From the cell containing the given text, extract its center point as [x, y] coordinate. 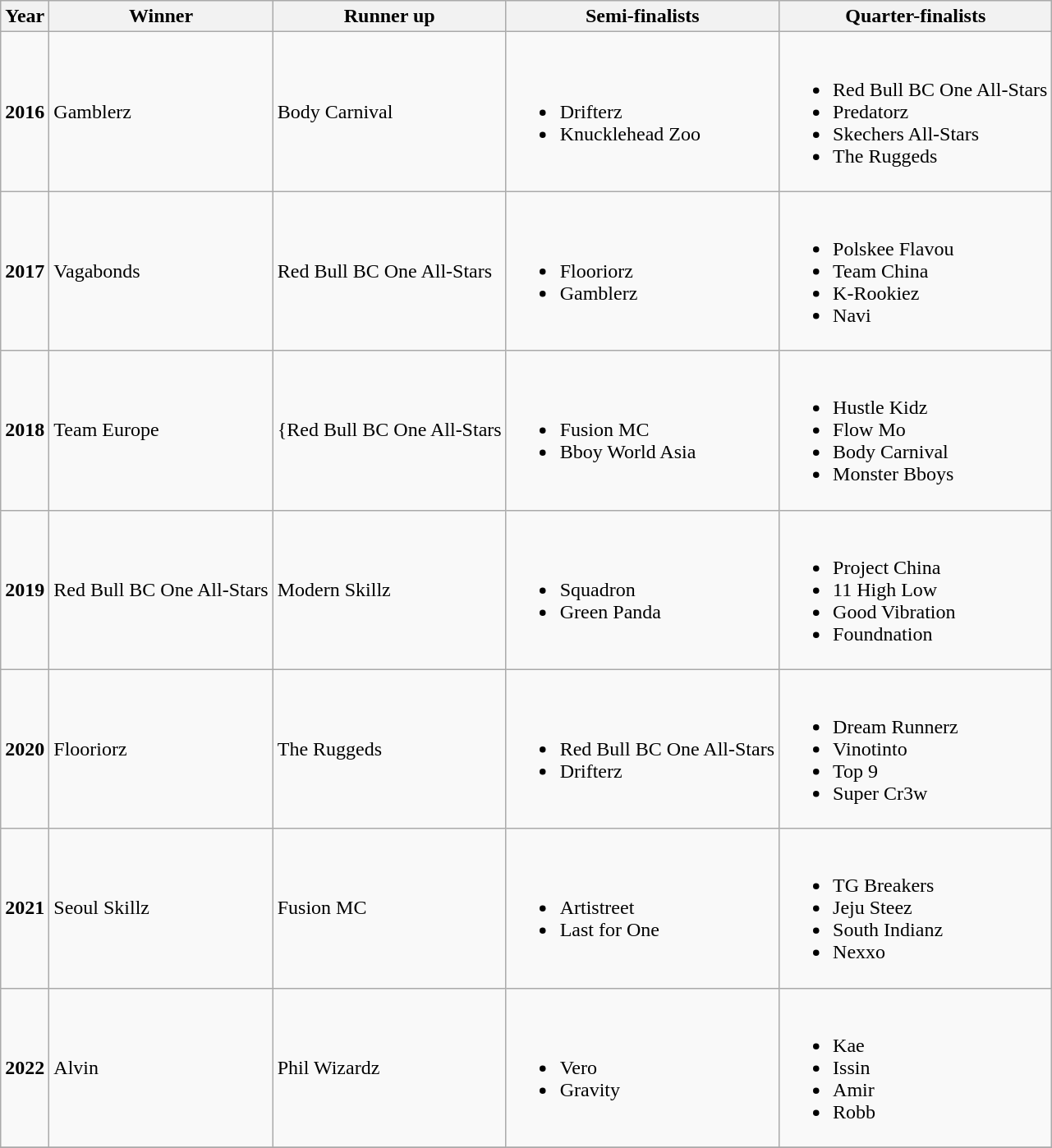
Flooriorz [161, 749]
Dream RunnerzVinotintoTop 9Super Cr3w [916, 749]
VeroGravity [642, 1068]
Modern Skillz [389, 590]
2018 [25, 430]
Quarter-finalists [916, 16]
Hustle KidzFlow MoBody CarnivalMonster Bboys [916, 430]
Fusion MC [389, 908]
Semi-finalists [642, 16]
Polskee FlavouTeam ChinaK-RookiezNavi [916, 271]
Runner up [389, 16]
KaeIssinAmirRobb [916, 1068]
The Ruggeds [389, 749]
2019 [25, 590]
Year [25, 16]
Project China11 High LowGood VibrationFoundnation [916, 590]
FlooriorzGamblerz [642, 271]
2020 [25, 749]
Winner [161, 16]
TG BreakersJeju SteezSouth IndianzNexxo [916, 908]
Fusion MCBboy World Asia [642, 430]
SquadronGreen Panda [642, 590]
{Red Bull BC One All-Stars [389, 430]
DrifterzKnucklehead Zoo [642, 112]
Phil Wizardz [389, 1068]
2022 [25, 1068]
2016 [25, 112]
Red Bull BC One All-StarsDrifterz [642, 749]
Team Europe [161, 430]
Vagabonds [161, 271]
2017 [25, 271]
2021 [25, 908]
Alvin [161, 1068]
Body Carnival [389, 112]
Red Bull BC One All-StarsPredatorzSkechers All-StarsThe Ruggeds [916, 112]
Seoul Skillz [161, 908]
Gamblerz [161, 112]
ArtistreetLast for One [642, 908]
